For the text-containing cell, return its midpoint in [x, y] coordinate format. 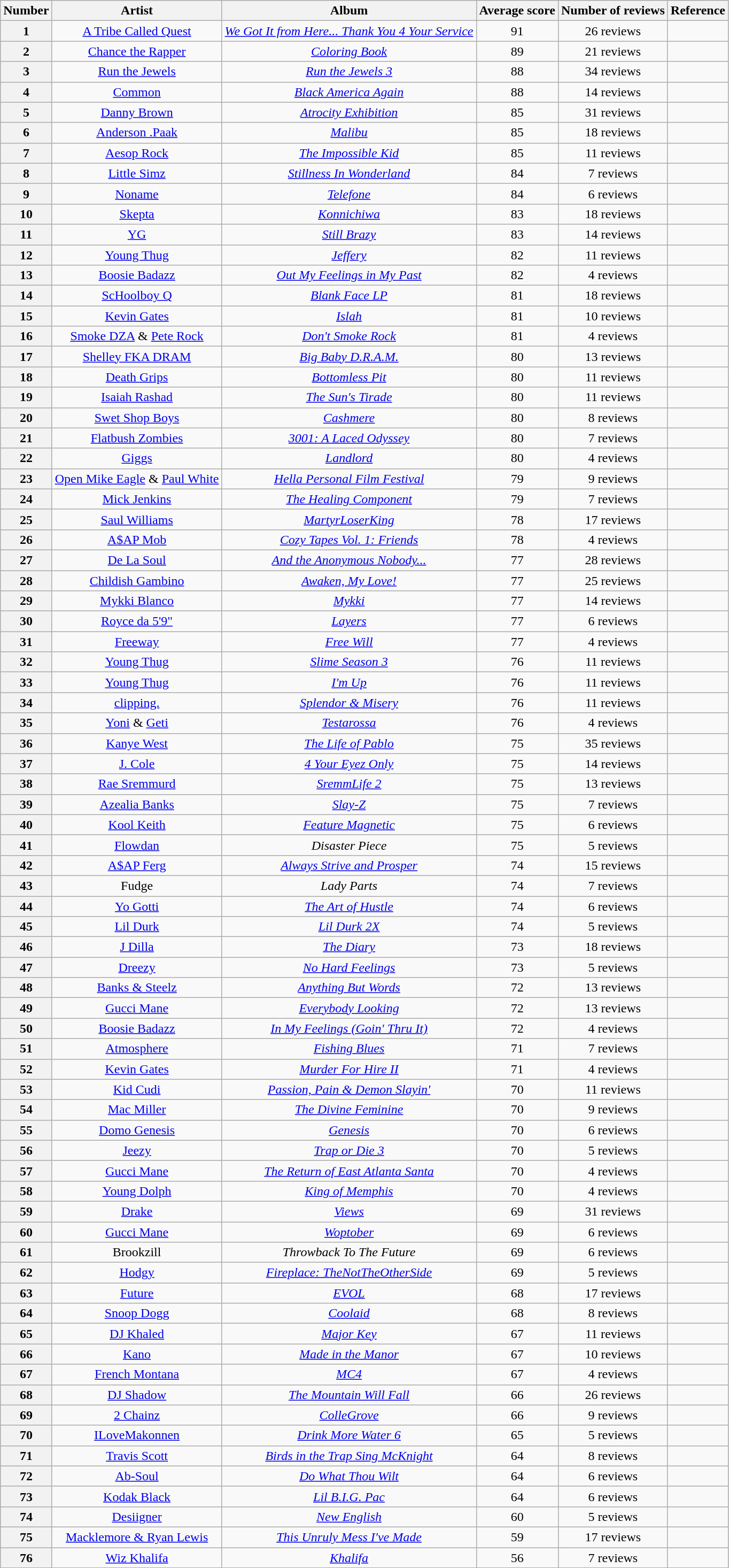
57 [26, 1171]
15 reviews [612, 865]
3 [26, 72]
Atrocity Exhibition [349, 112]
Artist [137, 11]
Number of reviews [612, 11]
We Got It from Here... Thank You 4 Your Service [349, 31]
Throwback To The Future [349, 1252]
Lil B.I.G. Pac [349, 1496]
Anderson .Paak [137, 133]
Slime Season 3 [349, 662]
21 reviews [612, 51]
Khalifa [349, 1558]
Atmosphere [137, 1049]
55 [26, 1130]
Fireplace: TheNotTheOtherSide [349, 1273]
In My Feelings (Goin' Thru It) [349, 1028]
Album [349, 11]
Drake [137, 1211]
25 [26, 519]
I'm Up [349, 682]
62 [26, 1273]
The Art of Hustle [349, 906]
Cozy Tapes Vol. 1: Friends [349, 540]
89 [517, 51]
Reference [698, 11]
Giggs [137, 458]
29 [26, 601]
61 [26, 1252]
De La Soul [137, 560]
MartyrLoserKing [349, 519]
25 reviews [612, 580]
ILoveMakonnen [137, 1435]
Disaster Piece [349, 845]
42 [26, 865]
Woptober [349, 1232]
Slay-Z [349, 804]
King of Memphis [349, 1191]
35 [26, 723]
Trap or Die 3 [349, 1150]
22 [26, 458]
The Diary [349, 947]
Young Dolph [137, 1191]
9 [26, 194]
Black America Again [349, 92]
Rae Sremmurd [137, 784]
Desiigner [137, 1517]
Kid Cudi [137, 1089]
14 [26, 296]
Telefone [349, 194]
Isaiah Rashad [137, 397]
26 [26, 540]
DJ Khaled [137, 1334]
EVOL [349, 1293]
Splendor & Misery [349, 703]
40 [26, 825]
New English [349, 1517]
The Mountain Will Fall [349, 1395]
Birds in the Trap Sing McKnight [349, 1456]
Dreezy [137, 967]
Out My Feelings in My Past [349, 275]
Murder For Hire II [349, 1069]
Freeway [137, 642]
J. Cole [137, 764]
8 [26, 173]
YG [137, 234]
Passion, Pain & Demon Slayin' [349, 1089]
Flatbush Zombies [137, 438]
Little Simz [137, 173]
Aesop Rock [137, 153]
Fudge [137, 886]
33 [26, 682]
Run the Jewels 3 [349, 72]
Saul Williams [137, 519]
28 [26, 580]
49 [26, 1008]
7 [26, 153]
63 [26, 1293]
13 [26, 275]
Always Strive and Prosper [349, 865]
A$AP Mob [137, 540]
Common [137, 92]
The Impossible Kid [349, 153]
Banks & Steelz [137, 988]
48 [26, 988]
French Montana [137, 1374]
Coloring Book [349, 51]
Smoke DZA & Pete Rock [137, 336]
47 [26, 967]
Skepta [137, 214]
Mykki Blanco [137, 601]
54 [26, 1110]
The Divine Feminine [349, 1110]
ScHoolboy Q [137, 296]
DJ Shadow [137, 1395]
Islah [349, 316]
Anything But Words [349, 988]
Lil Durk 2X [349, 927]
Run the Jewels [137, 72]
50 [26, 1028]
This Unruly Mess I've Made [349, 1537]
Free Will [349, 642]
Average score [517, 11]
Don't Smoke Rock [349, 336]
No Hard Feelings [349, 967]
2 [26, 51]
Layers [349, 621]
23 [26, 479]
39 [26, 804]
Awaken, My Love! [349, 580]
34 [26, 703]
J Dilla [137, 947]
Chance the Rapper [137, 51]
Bottomless Pit [349, 377]
30 [26, 621]
36 [26, 743]
SremmLife 2 [349, 784]
Death Grips [137, 377]
Wiz Khalifa [137, 1558]
19 [26, 397]
20 [26, 418]
Number [26, 11]
Royce da 5'9" [137, 621]
Swet Shop Boys [137, 418]
And the Anonymous Nobody... [349, 560]
Big Baby D.R.A.M. [349, 357]
Yoni & Geti [137, 723]
Mac Miller [137, 1110]
Views [349, 1211]
Mykki [349, 601]
Major Key [349, 1334]
34 reviews [612, 72]
28 reviews [612, 560]
11 [26, 234]
Malibu [349, 133]
clipping. [137, 703]
Ab-Soul [137, 1476]
Azealia Banks [137, 804]
Danny Brown [137, 112]
The Life of Pablo [349, 743]
38 [26, 784]
Lil Durk [137, 927]
31 [26, 642]
Future [137, 1293]
5 [26, 112]
18 [26, 377]
35 reviews [612, 743]
Kool Keith [137, 825]
Made in the Manor [349, 1354]
58 [26, 1191]
Landlord [349, 458]
Hodgy [137, 1273]
10 [26, 214]
Macklemore & Ryan Lewis [137, 1537]
16 [26, 336]
Do What Thou Wilt [349, 1476]
Travis Scott [137, 1456]
41 [26, 845]
Snoop Dogg [137, 1313]
Open Mike Eagle & Paul White [137, 479]
Jeezy [137, 1150]
The Sun's Tirade [349, 397]
6 [26, 133]
Testarossa [349, 723]
Noname [137, 194]
Everybody Looking [349, 1008]
Coolaid [349, 1313]
27 [26, 560]
21 [26, 438]
ColleGrove [349, 1415]
Shelley FKA DRAM [137, 357]
2 Chainz [137, 1415]
Still Brazy [349, 234]
12 [26, 255]
Yo Gotti [137, 906]
A Tribe Called Quest [137, 31]
Feature Magnetic [349, 825]
Domo Genesis [137, 1130]
45 [26, 927]
Lady Parts [349, 886]
Fishing Blues [349, 1049]
Flowdan [137, 845]
Kodak Black [137, 1496]
15 [26, 316]
Brookzill [137, 1252]
A$AP Ferg [137, 865]
Konnichiwa [349, 214]
37 [26, 764]
52 [26, 1069]
The Healing Component [349, 499]
MC4 [349, 1374]
17 [26, 357]
24 [26, 499]
Drink More Water 6 [349, 1435]
Stillness In Wonderland [349, 173]
Kanye West [137, 743]
Blank Face LP [349, 296]
51 [26, 1049]
91 [517, 31]
4 Your Eyez Only [349, 764]
Genesis [349, 1130]
The Return of East Atlanta Santa [349, 1171]
Jeffery [349, 255]
1 [26, 31]
3001: A Laced Odyssey [349, 438]
Kano [137, 1354]
Childish Gambino [137, 580]
43 [26, 886]
44 [26, 906]
53 [26, 1089]
4 [26, 92]
46 [26, 947]
32 [26, 662]
Hella Personal Film Festival [349, 479]
Mick Jenkins [137, 499]
Cashmere [349, 418]
